Return the [X, Y] coordinate for the center point of the cell that contains the specified text.  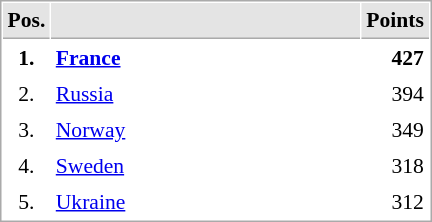
2. [26, 93]
349 [396, 129]
5. [26, 201]
3. [26, 129]
4. [26, 165]
Points [396, 21]
318 [396, 165]
Russia [206, 93]
427 [396, 57]
France [206, 57]
Sweden [206, 165]
Norway [206, 129]
1. [26, 57]
Ukraine [206, 201]
312 [396, 201]
394 [396, 93]
Pos. [26, 21]
